Output the [X, Y] coordinate of the center of the cell containing the given text.  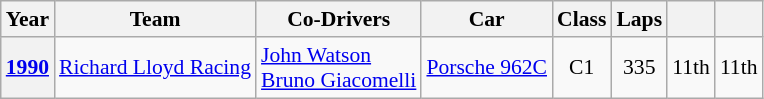
Class [582, 19]
Co-Drivers [338, 19]
Car [486, 19]
Team [155, 19]
Richard Lloyd Racing [155, 68]
335 [639, 68]
1990 [28, 68]
Laps [639, 19]
Porsche 962C [486, 68]
Year [28, 19]
John Watson Bruno Giacomelli [338, 68]
C1 [582, 68]
